For the text-containing cell, return its midpoint in (X, Y) coordinate format. 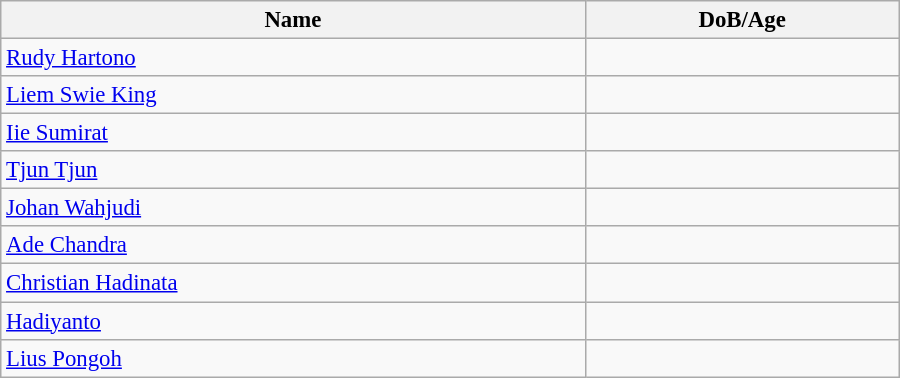
Lius Pongoh (293, 358)
Ade Chandra (293, 245)
Rudy Hartono (293, 58)
Tjun Tjun (293, 170)
Johan Wahjudi (293, 208)
DoB/Age (742, 20)
Christian Hadinata (293, 283)
Name (293, 20)
Iie Sumirat (293, 133)
Liem Swie King (293, 95)
Hadiyanto (293, 321)
